Extract the (X, Y) coordinate from the center of the cell holding the provided text.  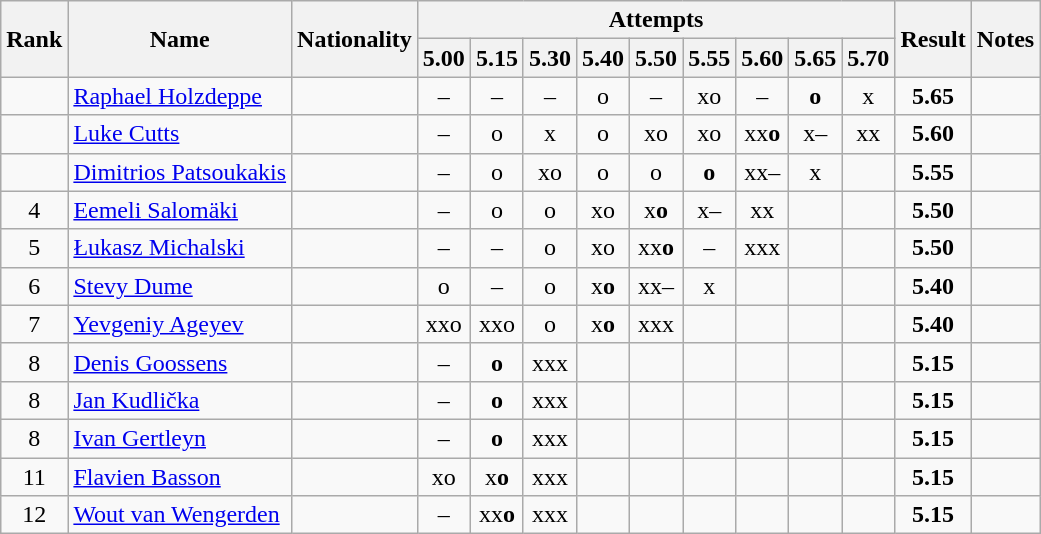
7 (34, 324)
Flavien Basson (180, 477)
Ivan Gertleyn (180, 438)
11 (34, 477)
Stevy Dume (180, 286)
Name (180, 39)
Wout van Wengerden (180, 515)
Łukasz Michalski (180, 248)
Raphael Holzdeppe (180, 96)
Denis Goossens (180, 362)
Yevgeniy Ageyev (180, 324)
12 (34, 515)
Result (933, 39)
Dimitrios Patsoukakis (180, 172)
5.70 (868, 58)
Notes (1005, 39)
Luke Cutts (180, 134)
5.00 (444, 58)
5.30 (550, 58)
Attempts (656, 20)
5 (34, 248)
6 (34, 286)
Rank (34, 39)
Nationality (355, 39)
4 (34, 210)
Jan Kudlička (180, 400)
Eemeli Salomäki (180, 210)
